Pinpoint the cell where the given text exists, returning its [x, y] midpoint coordinate. 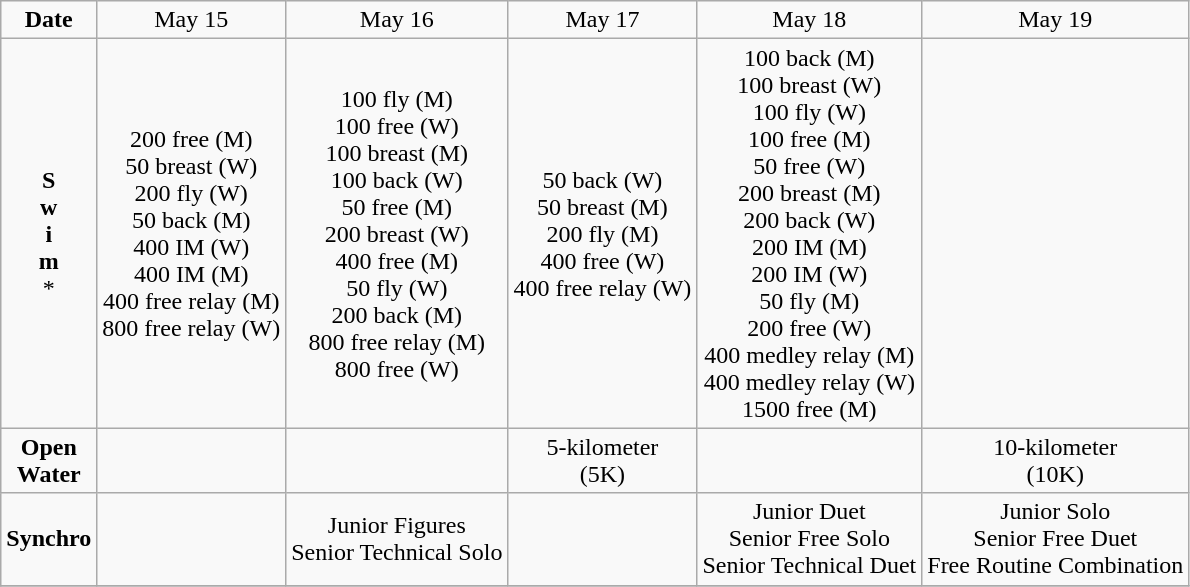
10-kilometer (10K) [1056, 460]
5-kilometer (5K) [602, 460]
May 16 [397, 20]
Date [49, 20]
50 back (W) 50 breast (M) 200 fly (M) 400 free (W) 400 free relay (W) [602, 234]
Junior Figures Senior Technical Solo [397, 539]
May 18 [810, 20]
May 15 [192, 20]
Junior Duet Senior Free Solo Senior Technical Duet [810, 539]
May 17 [602, 20]
200 free (M) 50 breast (W) 200 fly (W) 50 back (M) 400 IM (W) 400 IM (M) 400 free relay (M) 800 free relay (W) [192, 234]
OpenWater [49, 460]
Swim* [49, 234]
May 19 [1056, 20]
Junior Solo Senior Free Duet Free Routine Combination [1056, 539]
100 fly (M) 100 free (W) 100 breast (M) 100 back (W) 50 free (M) 200 breast (W) 400 free (M) 50 fly (W) 200 back (M) 800 free relay (M) 800 free (W) [397, 234]
Synchro [49, 539]
